From the cell containing the given text, extract its center point as [X, Y] coordinate. 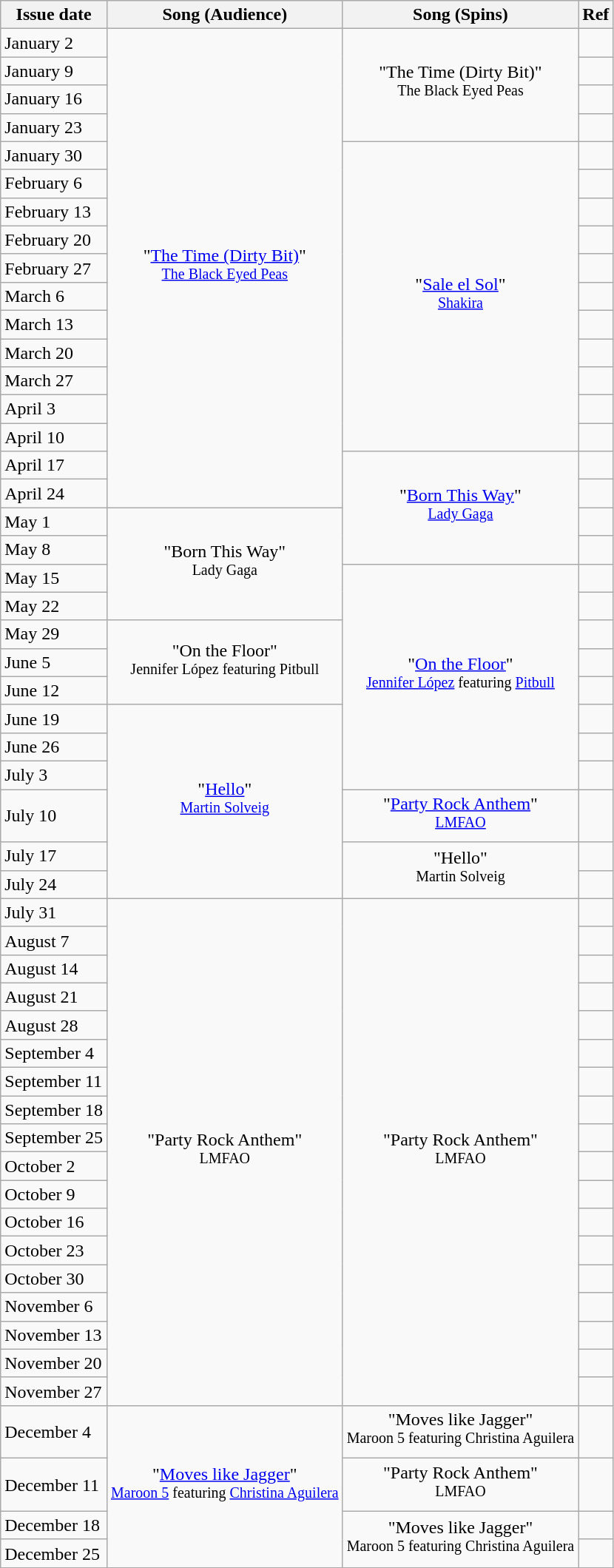
July 3 [54, 775]
May 22 [54, 606]
October 2 [54, 1166]
October 30 [54, 1279]
December 25 [54, 1553]
April 24 [54, 494]
April 10 [54, 437]
February 20 [54, 240]
December 11 [54, 1485]
November 6 [54, 1307]
April 17 [54, 465]
May 1 [54, 522]
July 24 [54, 884]
September 11 [54, 1082]
January 9 [54, 71]
August 21 [54, 997]
January 16 [54, 99]
Song (Audience) [225, 15]
January 30 [54, 155]
February 13 [54, 212]
August 14 [54, 969]
November 20 [54, 1363]
May 29 [54, 634]
Ref [596, 15]
February 27 [54, 268]
November 13 [54, 1335]
October 9 [54, 1194]
June 19 [54, 719]
Issue date [54, 15]
March 13 [54, 324]
June 12 [54, 690]
Song (Spins) [460, 15]
December 4 [54, 1432]
June 26 [54, 747]
January 23 [54, 127]
March 27 [54, 381]
August 28 [54, 1025]
November 27 [54, 1391]
May 15 [54, 578]
March 20 [54, 353]
December 18 [54, 1525]
May 8 [54, 550]
April 3 [54, 409]
January 2 [54, 43]
September 4 [54, 1053]
"Sale el Sol"Shakira [460, 296]
July 17 [54, 856]
July 31 [54, 912]
February 6 [54, 184]
June 5 [54, 662]
October 23 [54, 1251]
October 16 [54, 1222]
August 7 [54, 941]
July 10 [54, 815]
September 25 [54, 1138]
September 18 [54, 1110]
March 6 [54, 296]
